Pinpoint the cell where the given text exists, returning its (x, y) midpoint coordinate. 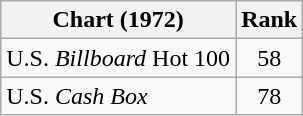
58 (270, 58)
78 (270, 96)
Chart (1972) (118, 20)
Rank (270, 20)
U.S. Cash Box (118, 96)
U.S. Billboard Hot 100 (118, 58)
